Extract the (X, Y) coordinate from the center of the cell holding the provided text.  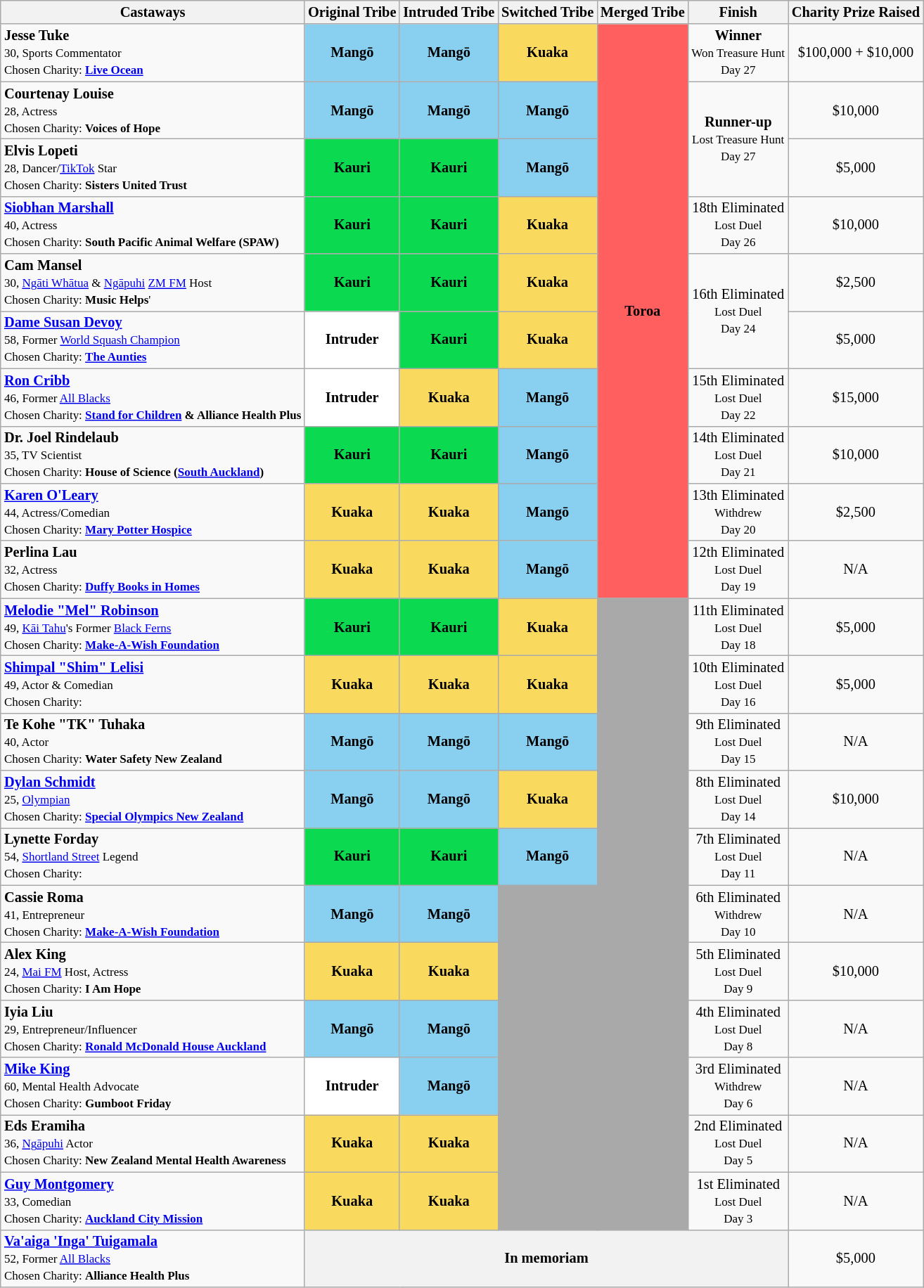
Eds Eramiha36, Ngāpuhi ActorChosen Charity: New Zealand Mental Health Awareness (153, 1144)
Castaways (153, 13)
5th EliminatedLost DuelDay 9 (738, 972)
9th EliminatedLost DuelDay 15 (738, 742)
Runner-upLost Treasure HuntDay 27 (738, 139)
14th EliminatedLost DuelDay 21 (738, 455)
Guy Montgomery33, ComedianChosen Charity: Auckland City Mission (153, 1202)
Courtenay Louise28, ActressChosen Charity: Voices of Hope (153, 110)
Original Tribe (352, 13)
1st EliminatedLost DuelDay 3 (738, 1202)
10th EliminatedLost DuelDay 16 (738, 685)
WinnerWon Treasure HuntDay 27 (738, 53)
Mike King60, Mental Health AdvocateChosen Charity: Gumboot Friday (153, 1086)
Melodie "Mel" Robinson49, Kāi Tahu's Former Black FernsChosen Charity: Make-A-Wish Foundation (153, 627)
6th EliminatedWithdrewDay 10 (738, 914)
Te Kohe "TK" Tuhaka40, ActorChosen Charity: Water Safety New Zealand (153, 742)
4th EliminatedLost DuelDay 8 (738, 1029)
Siobhan Marshall40, ActressChosen Charity: South Pacific Animal Welfare (SPAW) (153, 225)
Karen O'Leary44, Actress/ComedianChosen Charity: Mary Potter Hospice (153, 513)
2nd EliminatedLost DuelDay 5 (738, 1144)
Elvis Lopeti28, Dancer/TikTok StarChosen Charity: Sisters United Trust (153, 168)
Merged Tribe (643, 13)
$15,000 (856, 397)
Jesse Tuke30, Sports CommentatorChosen Charity: Live Ocean (153, 53)
$100,000 + $10,000 (856, 53)
Perlina Lau32, ActressChosen Charity: Duffy Books in Homes (153, 569)
Alex King24, Mai FM Host, ActressChosen Charity: I Am Hope (153, 972)
Finish (738, 13)
15th EliminatedLost DuelDay 22 (738, 397)
Shimpal "Shim" Lelisi49, Actor & ComedianChosen Charity: (153, 685)
Ron Cribb46, Former All BlacksChosen Charity: Stand for Children & Alliance Health Plus (153, 397)
18th EliminatedLost DuelDay 26 (738, 225)
Cassie Roma41, EntrepreneurChosen Charity: Make-A-Wish Foundation (153, 914)
Dame Susan Devoy58, Former World Squash ChampionChosen Charity: The Aunties (153, 340)
Charity Prize Raised (856, 13)
Dr. Joel Rindelaub35, TV ScientistChosen Charity: House of Science (South Auckland) (153, 455)
Toroa (643, 311)
16th EliminatedLost DuelDay 24 (738, 311)
Iyia Liu29, Entrepreneur/InfluencerChosen Charity: Ronald McDonald House Auckland (153, 1029)
7th EliminatedLost DuelDay 11 (738, 857)
3rd EliminatedWithdrewDay 6 (738, 1086)
Intruded Tribe (449, 13)
12th EliminatedLost DuelDay 19 (738, 569)
8th EliminatedLost DuelDay 14 (738, 799)
11th EliminatedLost DuelDay 18 (738, 627)
Switched Tribe (547, 13)
Lynette Forday54, Shortland Street LegendChosen Charity: (153, 857)
Cam Mansel30, Ngāti Whātua & Ngāpuhi ZM FM HostChosen Charity: Music Helps' (153, 283)
Dylan Schmidt25, OlympianChosen Charity: Special Olympics New Zealand (153, 799)
In memoriam (546, 1258)
Va'aiga 'Inga' Tuigamala52, Former All BlacksChosen Charity: Alliance Health Plus (153, 1258)
13th EliminatedWithdrewDay 20 (738, 513)
